Return (x, y) of the center of cell containing provided text 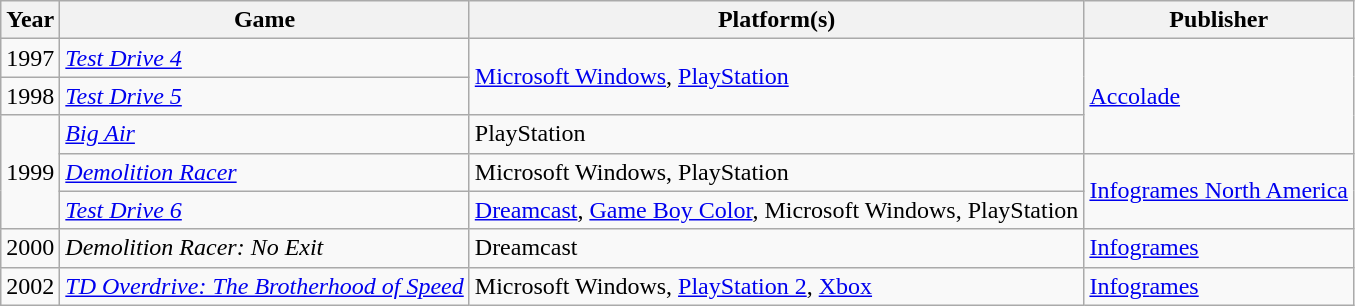
Game (264, 20)
Big Air (264, 134)
2002 (30, 286)
Infogrames North America (1219, 191)
2000 (30, 248)
Dreamcast (776, 248)
1998 (30, 96)
PlayStation (776, 134)
Test Drive 4 (264, 58)
Demolition Racer: No Exit (264, 248)
TD Overdrive: The Brotherhood of Speed (264, 286)
Test Drive 6 (264, 210)
1999 (30, 172)
Demolition Racer (264, 172)
Publisher (1219, 20)
Test Drive 5 (264, 96)
Microsoft Windows, PlayStation 2, Xbox (776, 286)
Year (30, 20)
Accolade (1219, 96)
Platform(s) (776, 20)
1997 (30, 58)
Dreamcast, Game Boy Color, Microsoft Windows, PlayStation (776, 210)
